Locate the cell with the specified text and output its [X, Y] center coordinate. 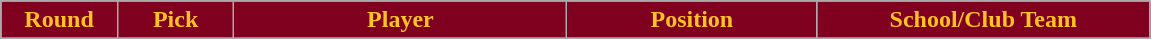
Round [60, 20]
Pick [176, 20]
Position [692, 20]
School/Club Team [984, 20]
Player [400, 20]
